Extract the (X, Y) coordinate from the center of the cell holding the provided text.  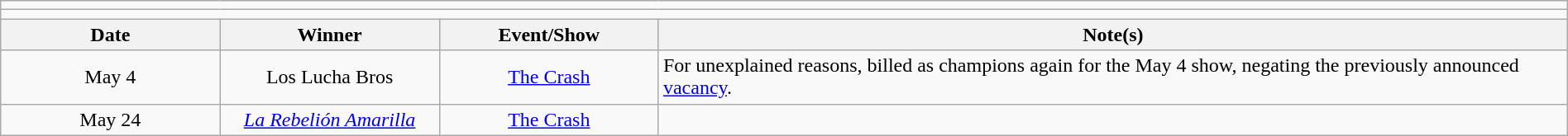
For unexplained reasons, billed as champions again for the May 4 show, negating the previously announced vacancy. (1113, 77)
La Rebelión Amarilla (329, 120)
Winner (329, 35)
Los Lucha Bros (329, 77)
Date (111, 35)
May 24 (111, 120)
May 4 (111, 77)
Event/Show (549, 35)
Note(s) (1113, 35)
